From the cell containing the given text, extract its center point as [x, y] coordinate. 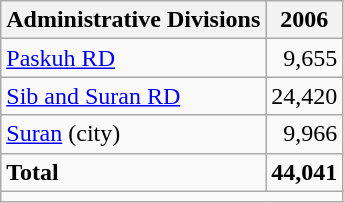
Sib and Suran RD [134, 96]
9,655 [304, 58]
Paskuh RD [134, 58]
44,041 [304, 172]
2006 [304, 20]
9,966 [304, 134]
24,420 [304, 96]
Suran (city) [134, 134]
Administrative Divisions [134, 20]
Total [134, 172]
